Capture the cell that displays the provided text and extract its [X, Y] central coordinate. 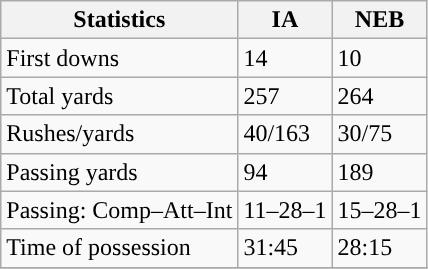
264 [380, 96]
Passing yards [120, 172]
Statistics [120, 20]
Total yards [120, 96]
Rushes/yards [120, 134]
IA [285, 20]
40/163 [285, 134]
15–28–1 [380, 210]
NEB [380, 20]
11–28–1 [285, 210]
31:45 [285, 248]
10 [380, 58]
189 [380, 172]
First downs [120, 58]
30/75 [380, 134]
28:15 [380, 248]
14 [285, 58]
94 [285, 172]
Time of possession [120, 248]
257 [285, 96]
Passing: Comp–Att–Int [120, 210]
